Identify which cell holds the provided text, then report its [x, y] central coordinate. 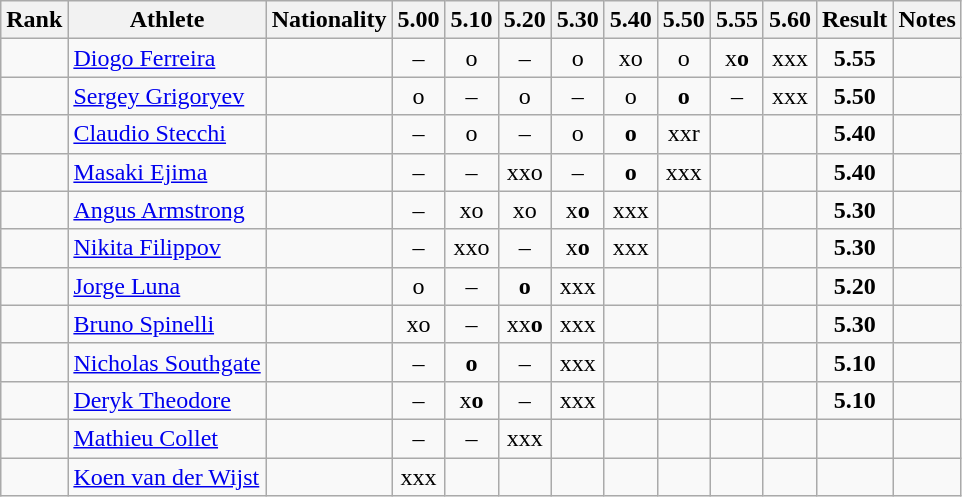
Athlete [167, 20]
Sergey Grigoryev [167, 96]
Deryk Theodore [167, 400]
Jorge Luna [167, 286]
5.60 [790, 20]
xxr [684, 134]
Rank [34, 20]
Masaki Ejima [167, 172]
Notes [927, 20]
Claudio Stecchi [167, 134]
Koen van der Wijst [167, 477]
Nicholas Southgate [167, 362]
Nationality [329, 20]
5.00 [418, 20]
Diogo Ferreira [167, 58]
Nikita Filippov [167, 248]
Mathieu Collet [167, 438]
Result [854, 20]
Angus Armstrong [167, 210]
Bruno Spinelli [167, 324]
